Output the [x, y] coordinate of the center of the cell containing the given text.  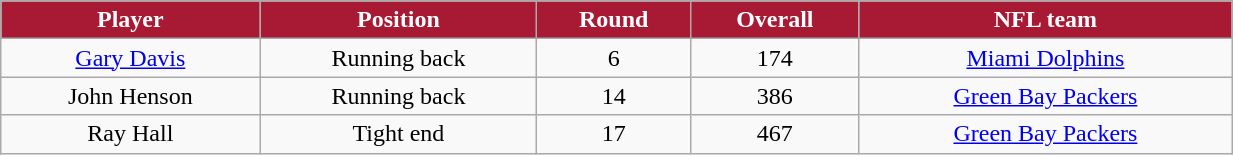
Overall [774, 20]
Player [130, 20]
John Henson [130, 96]
Round [614, 20]
467 [774, 134]
Miami Dolphins [1045, 58]
6 [614, 58]
14 [614, 96]
174 [774, 58]
17 [614, 134]
386 [774, 96]
Tight end [398, 134]
Position [398, 20]
NFL team [1045, 20]
Gary Davis [130, 58]
Ray Hall [130, 134]
